Find where the given text appears and provide that cell's center as (X, Y) coordinate. 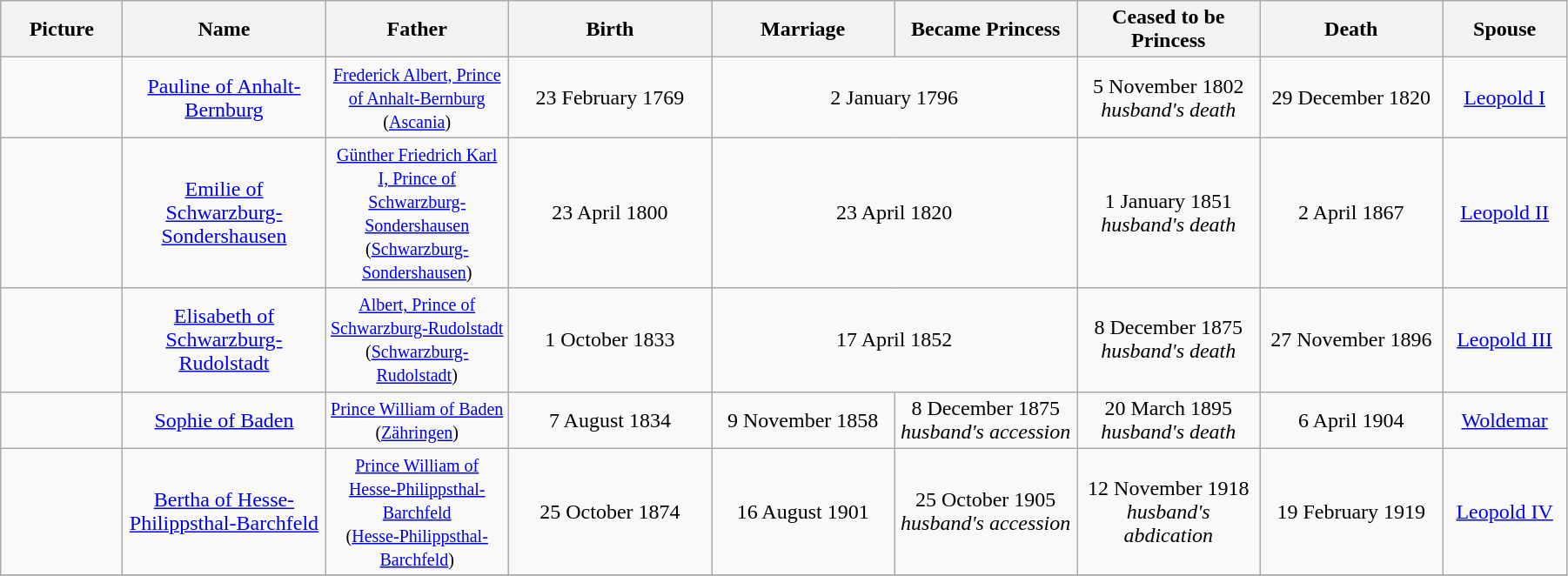
Ceased to be Princess (1169, 30)
Bertha of Hesse-Philippsthal-Barchfeld (224, 512)
27 November 1896 (1351, 339)
Prince William of Hesse-Philippsthal-Barchfeld(Hesse-Philippsthal-Barchfeld) (417, 512)
Picture (62, 30)
20 March 1895husband's death (1169, 419)
Leopold IV (1505, 512)
23 April 1800 (609, 212)
Leopold I (1505, 97)
Leopold II (1505, 212)
8 December 1875husband's accession (986, 419)
19 February 1919 (1351, 512)
2 January 1796 (895, 97)
Frederick Albert, Prince of Anhalt-Bernburg(Ascania) (417, 97)
29 December 1820 (1351, 97)
Spouse (1505, 30)
Became Princess (986, 30)
25 October 1874 (609, 512)
Sophie of Baden (224, 419)
Günther Friedrich Karl I, Prince of Schwarzburg-Sondershausen(Schwarzburg-Sondershausen) (417, 212)
Birth (609, 30)
25 October 1905husband's accession (986, 512)
Name (224, 30)
Leopold III (1505, 339)
Father (417, 30)
Death (1351, 30)
23 April 1820 (895, 212)
Marriage (803, 30)
1 October 1833 (609, 339)
17 April 1852 (895, 339)
Pauline of Anhalt-Bernburg (224, 97)
Elisabeth of Schwarzburg-Rudolstadt (224, 339)
7 August 1834 (609, 419)
Woldemar (1505, 419)
5 November 1802husband's death (1169, 97)
2 April 1867 (1351, 212)
23 February 1769 (609, 97)
16 August 1901 (803, 512)
6 April 1904 (1351, 419)
1 January 1851husband's death (1169, 212)
12 November 1918husband's abdication (1169, 512)
8 December 1875husband's death (1169, 339)
Albert, Prince of Schwarzburg-Rudolstadt(Schwarzburg-Rudolstadt) (417, 339)
Prince William of Baden(Zähringen) (417, 419)
9 November 1858 (803, 419)
Emilie of Schwarzburg-Sondershausen (224, 212)
